Scan for the cell matching the given text and deliver its (X, Y) coordinate at center. 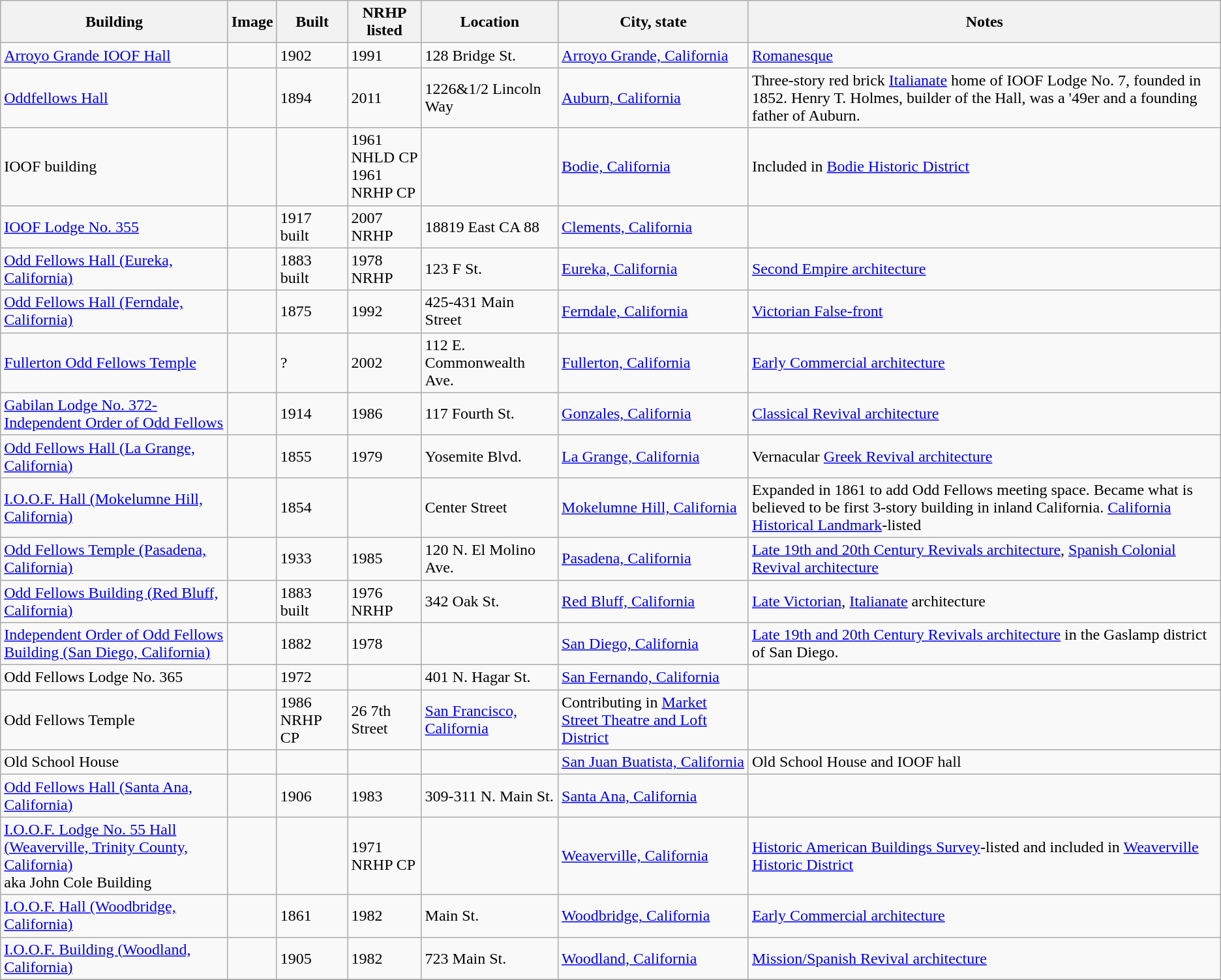
Woodbridge, California (654, 915)
1978 NRHP (385, 269)
Contributing in Market Street Theatre and Loft District (654, 720)
San Juan Buatista, California (654, 762)
Oddfellows Hall (114, 98)
1979 (385, 456)
120 N. El Molino Ave. (489, 558)
128 Bridge St. (489, 55)
Santa Ana, California (654, 795)
112 E. Commonwealth Ave. (489, 363)
Eureka, California (654, 269)
Odd Fellows Hall (Santa Ana, California) (114, 795)
San Fernando, California (654, 677)
City, state (654, 22)
1985 (385, 558)
Odd Fellows Building (Red Bluff, California) (114, 601)
Old School House and IOOF hall (984, 762)
1906 (312, 795)
117 Fourth St. (489, 413)
Bodie, California (654, 167)
Built (312, 22)
Fullerton, California (654, 363)
1902 (312, 55)
1917 built (312, 227)
1991 (385, 55)
Building (114, 22)
1992 (385, 312)
1961 NHLD CP1961 NRHP CP (385, 167)
1905 (312, 958)
Mission/Spanish Revival architecture (984, 958)
1894 (312, 98)
San Francisco, California (489, 720)
Victorian False-front (984, 312)
Included in Bodie Historic District (984, 167)
18819 East CA 88 (489, 227)
Fullerton Odd Fellows Temple (114, 363)
Odd Fellows Temple (114, 720)
Auburn, California (654, 98)
1983 (385, 795)
Classical Revival architecture (984, 413)
Image (252, 22)
309-311 N. Main St. (489, 795)
1971 NRHP CP (385, 855)
1914 (312, 413)
Second Empire architecture (984, 269)
Ferndale, California (654, 312)
1861 (312, 915)
1875 (312, 312)
Odd Fellows Temple (Pasadena, California) (114, 558)
Main St. (489, 915)
123 F St. (489, 269)
Odd Fellows Hall (La Grange, California) (114, 456)
2002 (385, 363)
Arroyo Grande, California (654, 55)
I.O.O.F. Hall (Woodbridge, California) (114, 915)
1882 (312, 644)
1976 NRHP (385, 601)
Arroyo Grande IOOF Hall (114, 55)
IOOF building (114, 167)
NRHPlisted (385, 22)
1933 (312, 558)
1986 NRHP CP (312, 720)
1226&1/2 Lincoln Way (489, 98)
Late 19th and 20th Century Revivals architecture in the Gaslamp district of San Diego. (984, 644)
342 Oak St. (489, 601)
Pasadena, California (654, 558)
Location (489, 22)
Historic American Buildings Survey-listed and included in Weaverville Historic District (984, 855)
Independent Order of Odd Fellows Building (San Diego, California) (114, 644)
Center Street (489, 507)
? (312, 363)
Old School House (114, 762)
Notes (984, 22)
1986 (385, 413)
26 7th Street (385, 720)
Yosemite Blvd. (489, 456)
Odd Fellows Hall (Eureka, California) (114, 269)
Gabilan Lodge No. 372-Independent Order of Odd Fellows (114, 413)
IOOF Lodge No. 355 (114, 227)
1854 (312, 507)
2011 (385, 98)
Odd Fellows Hall (Ferndale, California) (114, 312)
1855 (312, 456)
401 N. Hagar St. (489, 677)
Clements, California (654, 227)
Odd Fellows Lodge No. 365 (114, 677)
Woodland, California (654, 958)
Vernacular Greek Revival architecture (984, 456)
Weaverville, California (654, 855)
I.O.O.F. Lodge No. 55 Hall (Weaverville, Trinity County, California)aka John Cole Building (114, 855)
La Grange, California (654, 456)
Late 19th and 20th Century Revivals architecture, Spanish Colonial Revival architecture (984, 558)
723 Main St. (489, 958)
I.O.O.F. Building (Woodland, California) (114, 958)
Red Bluff, California (654, 601)
Romanesque (984, 55)
425-431 Main Street (489, 312)
Gonzales, California (654, 413)
1972 (312, 677)
1978 (385, 644)
2007 NRHP (385, 227)
Late Victorian, Italianate architecture (984, 601)
San Diego, California (654, 644)
I.O.O.F. Hall (Mokelumne Hill, California) (114, 507)
Mokelumne Hill, California (654, 507)
